Identify which cell holds the provided text, then report its (X, Y) central coordinate. 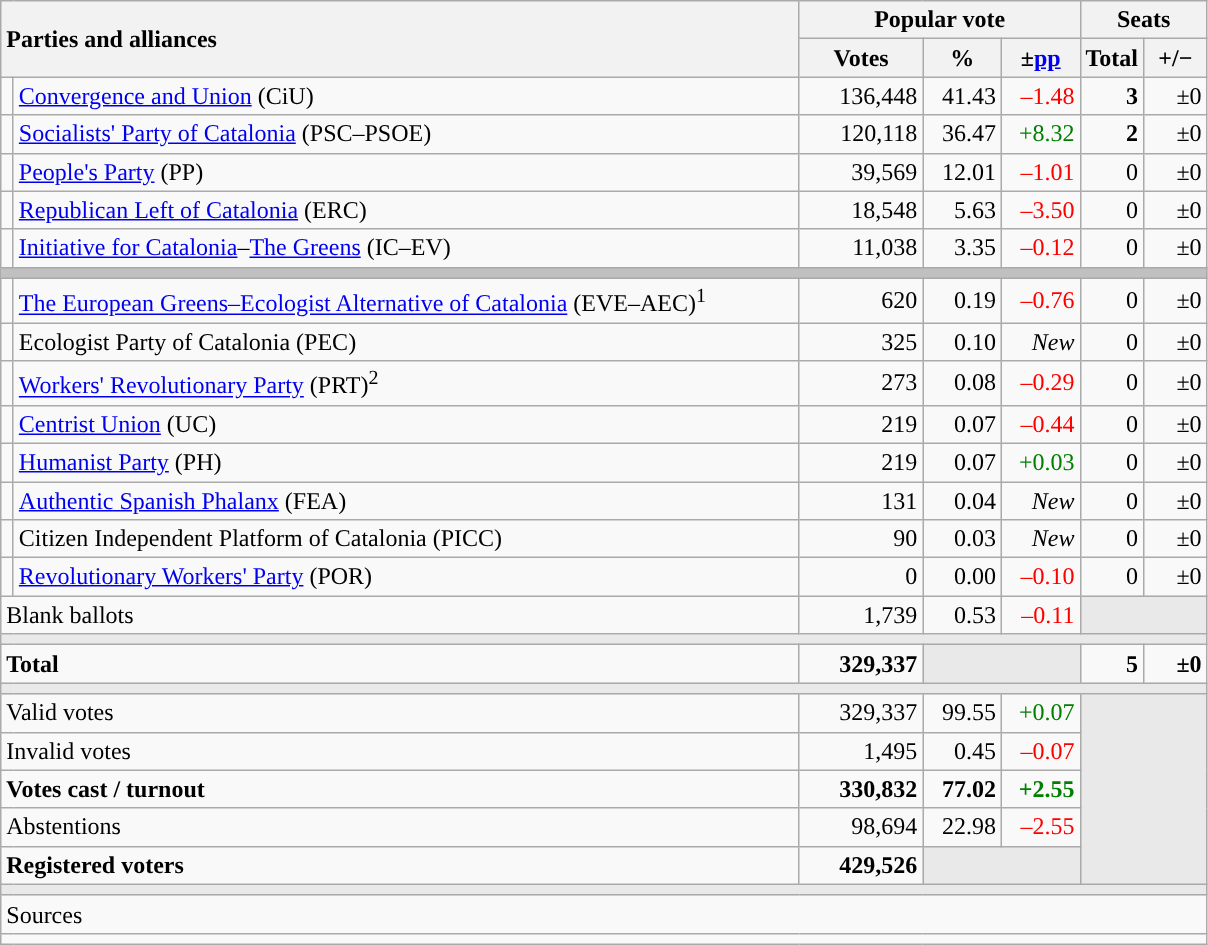
Popular vote (940, 20)
0.00 (962, 577)
22.98 (962, 827)
41.43 (962, 96)
18,548 (861, 210)
Republican Left of Catalonia (ERC) (406, 210)
12.01 (962, 172)
0.08 (962, 384)
–1.48 (1040, 96)
+/− (1176, 58)
0.04 (962, 501)
Socialists' Party of Catalonia (PSC–PSOE) (406, 134)
People's Party (PP) (406, 172)
–0.07 (1040, 751)
–3.50 (1040, 210)
±pp (1040, 58)
–0.12 (1040, 248)
99.55 (962, 713)
+0.07 (1040, 713)
Sources (604, 914)
3.35 (962, 248)
429,526 (861, 865)
–1.01 (1040, 172)
Parties and alliances (400, 39)
+8.32 (1040, 134)
136,448 (861, 96)
+0.03 (1040, 462)
330,832 (861, 789)
Initiative for Catalonia–The Greens (IC–EV) (406, 248)
Seats (1144, 20)
3 (1112, 96)
Humanist Party (PH) (406, 462)
Abstentions (400, 827)
1,739 (861, 615)
Ecologist Party of Catalonia (PEC) (406, 342)
0.53 (962, 615)
Revolutionary Workers' Party (POR) (406, 577)
Votes cast / turnout (400, 789)
+2.55 (1040, 789)
Invalid votes (400, 751)
Valid votes (400, 713)
2 (1112, 134)
0.19 (962, 300)
620 (861, 300)
273 (861, 384)
% (962, 58)
–2.55 (1040, 827)
Workers' Revolutionary Party (PRT)2 (406, 384)
Authentic Spanish Phalanx (FEA) (406, 501)
131 (861, 501)
5.63 (962, 210)
–0.44 (1040, 424)
98,694 (861, 827)
11,038 (861, 248)
The European Greens–Ecologist Alternative of Catalonia (EVE–AEC)1 (406, 300)
120,118 (861, 134)
Votes (861, 58)
Citizen Independent Platform of Catalonia (PICC) (406, 539)
–0.76 (1040, 300)
0.45 (962, 751)
Registered voters (400, 865)
–0.11 (1040, 615)
Convergence and Union (CiU) (406, 96)
0.10 (962, 342)
0.03 (962, 539)
–0.29 (1040, 384)
36.47 (962, 134)
–0.10 (1040, 577)
90 (861, 539)
325 (861, 342)
Centrist Union (UC) (406, 424)
Blank ballots (400, 615)
5 (1112, 664)
1,495 (861, 751)
39,569 (861, 172)
77.02 (962, 789)
